Detect which cell encompasses the target text, then output its [x, y] center coordinate. 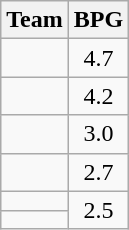
2.5 [98, 210]
4.7 [98, 58]
3.0 [98, 134]
2.7 [98, 172]
4.2 [98, 96]
BPG [98, 20]
Team [35, 20]
